Output the [x, y] coordinate of the center of the cell containing the given text.  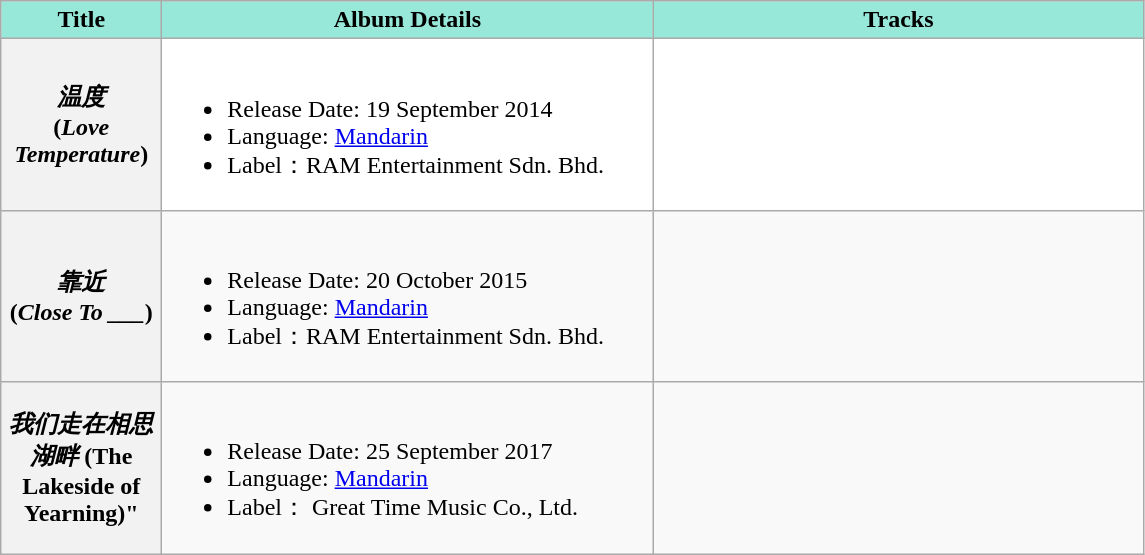
温度(Love Temperature) [82, 125]
Release Date: 25 September 2017Language: MandarinLabel： Great Time Music Co., Ltd. [408, 468]
Release Date: 20 October 2015Language: MandarinLabel：RAM Entertainment Sdn. Bhd. [408, 296]
Tracks [898, 20]
Album Details [408, 20]
我们走在相思湖畔 (The Lakeside of Yearning)" [82, 468]
Release Date: 19 September 2014Language: MandarinLabel：RAM Entertainment Sdn. Bhd. [408, 125]
Title [82, 20]
靠近(Close To ___) [82, 296]
